Extract the (x, y) coordinate from the center of the cell holding the provided text.  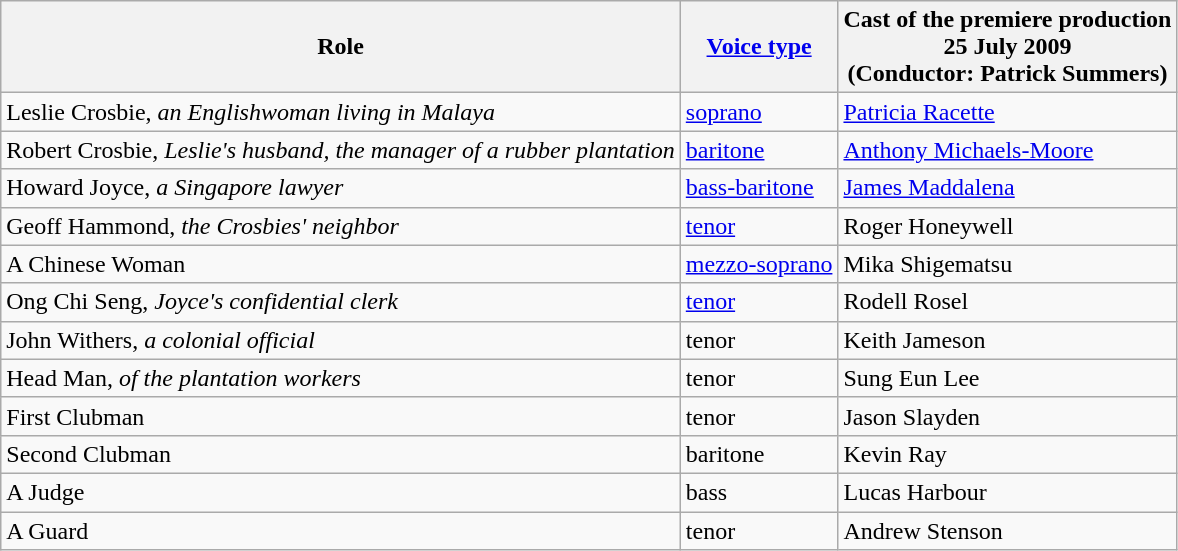
Rodell Rosel (1008, 302)
Jason Slayden (1008, 416)
Geoff Hammond, the Crosbies' neighbor (341, 226)
Second Clubman (341, 454)
John Withers, a colonial official (341, 340)
bass (759, 492)
soprano (759, 112)
Head Man, of the plantation workers (341, 378)
Leslie Crosbie, an Englishwoman living in Malaya (341, 112)
Lucas Harbour (1008, 492)
A Judge (341, 492)
First Clubman (341, 416)
Robert Crosbie, Leslie's husband, the manager of a rubber plantation (341, 150)
bass-baritone (759, 188)
Howard Joyce, a Singapore lawyer (341, 188)
Role (341, 47)
Ong Chi Seng, Joyce's confidential clerk (341, 302)
James Maddalena (1008, 188)
Kevin Ray (1008, 454)
mezzo-soprano (759, 264)
Roger Honeywell (1008, 226)
Keith Jameson (1008, 340)
Andrew Stenson (1008, 531)
A Guard (341, 531)
Cast of the premiere production25 July 2009(Conductor: Patrick Summers) (1008, 47)
A Chinese Woman (341, 264)
Patricia Racette (1008, 112)
Sung Eun Lee (1008, 378)
Mika Shigematsu (1008, 264)
Voice type (759, 47)
Anthony Michaels-Moore (1008, 150)
